Return (x, y) of the center of cell containing provided text 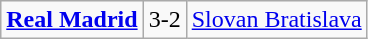
Slovan Bratislava (276, 20)
Real Madrid (72, 20)
3-2 (164, 20)
